Find where the given text appears and provide that cell's center as [x, y] coordinate. 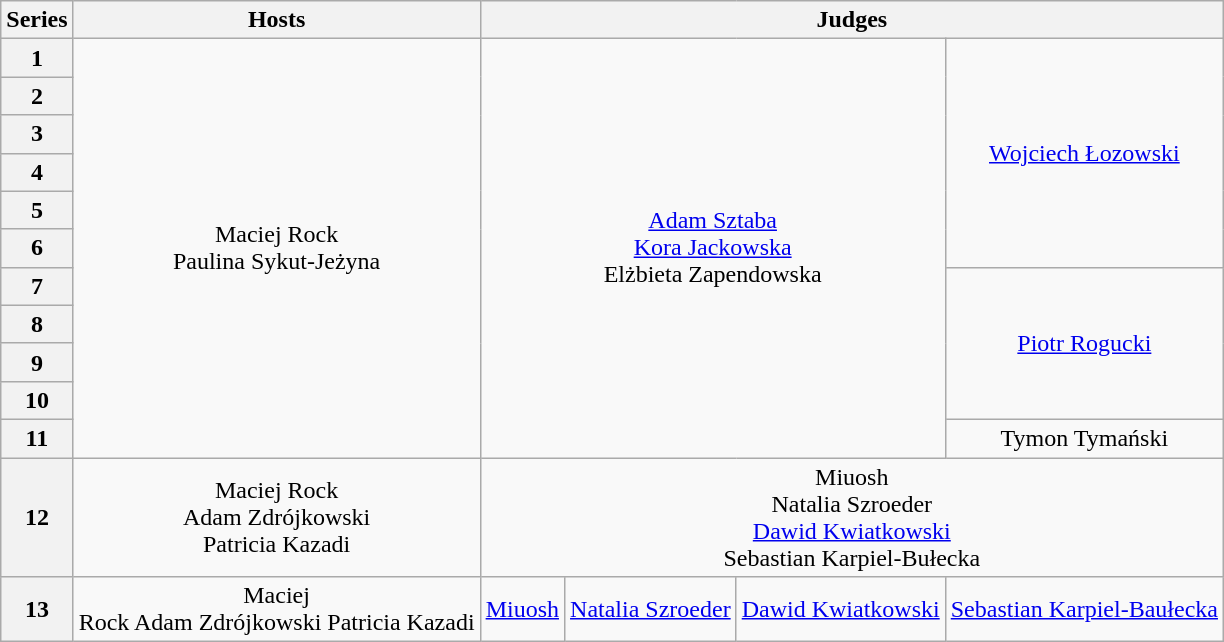
Natalia Szroeder [651, 610]
Piotr Rogucki [1084, 343]
3 [37, 134]
5 [37, 210]
6 [37, 248]
Wojciech Łozowski [1084, 153]
Miuosh Natalia Szroeder Dawid Kwiatkowski Sebastian Karpiel-Bułecka [852, 518]
Adam Sztaba Kora Jackowska Elżbieta Zapendowska [712, 248]
9 [37, 362]
Sebastian Karpiel-Baułecka [1084, 610]
4 [37, 172]
1 [37, 58]
Maciej Rock Paulina Sykut-Jeżyna [276, 248]
7 [37, 286]
13 [37, 610]
2 [37, 96]
Judges [852, 20]
Series [37, 20]
Hosts [276, 20]
Tymon Tymański [1084, 438]
Dawid Kwiatkowski [840, 610]
11 [37, 438]
Miuosh [522, 610]
8 [37, 324]
MaciejRock Adam Zdrójkowski Patricia Kazadi [276, 610]
Maciej Rock Adam Zdrójkowski Patricia Kazadi [276, 518]
10 [37, 400]
12 [37, 518]
